Provide the [x, y] coordinate of the cell's center where the given text is located.  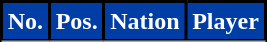
Player [226, 22]
Nation [145, 22]
No. [26, 22]
Pos. [76, 22]
